Return the [X, Y] coordinate for the center point of the cell that contains the specified text.  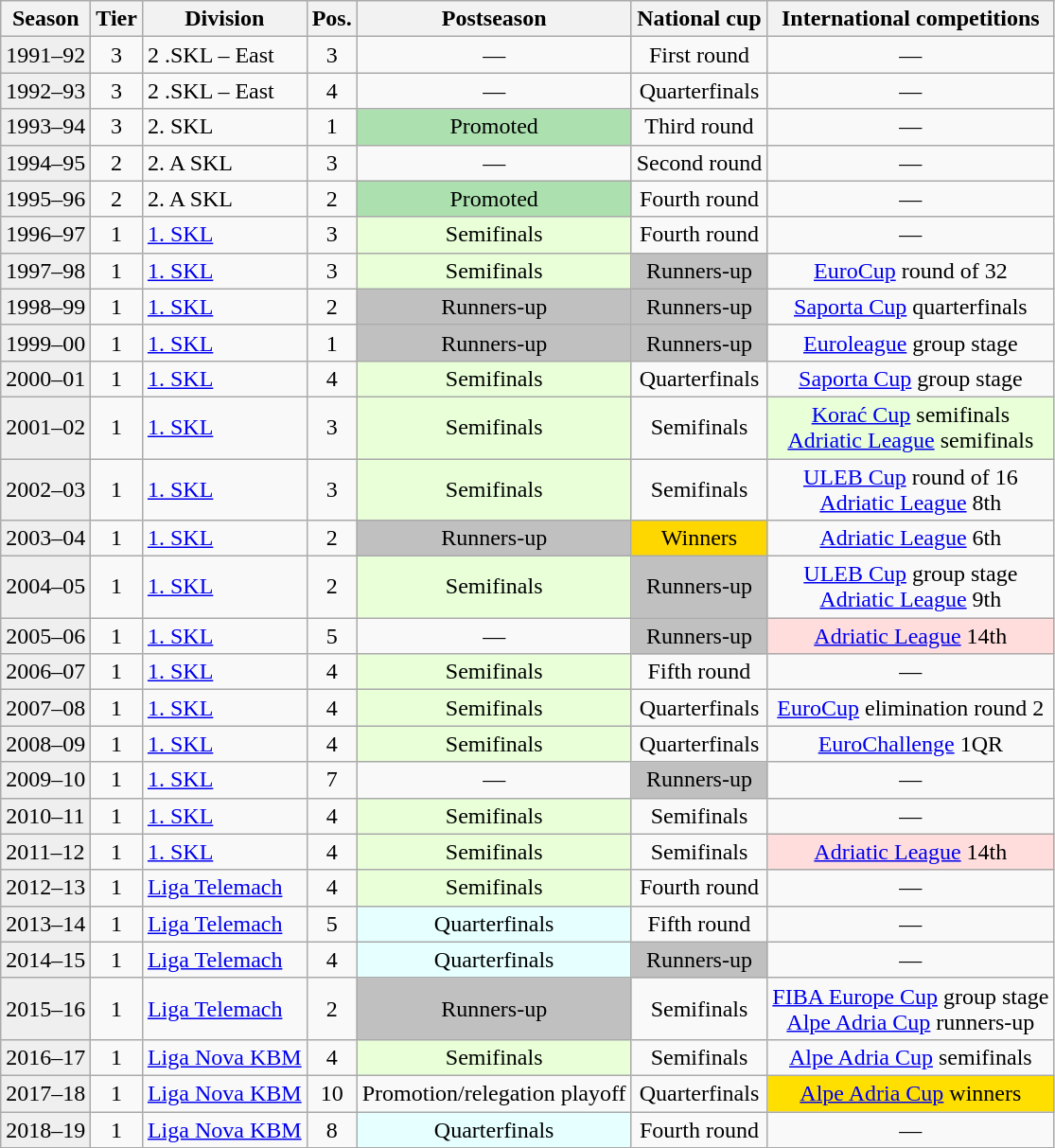
2013–14 [45, 924]
Saporta Cup group stage [910, 379]
2011–12 [45, 852]
Promotion/relegation playoff [494, 1093]
Adriatic League 6th [910, 539]
Second round [699, 163]
1994–95 [45, 163]
Saporta Cup quarterfinals [910, 307]
2000–01 [45, 379]
National cup [699, 19]
2. SKL [224, 127]
2008–09 [45, 744]
First round [699, 55]
1992–93 [45, 91]
Winners [699, 539]
1999–00 [45, 343]
Tier [117, 19]
Pos. [331, 19]
2007–08 [45, 708]
2001–02 [45, 428]
2010–11 [45, 816]
1991–92 [45, 55]
Alpe Adria Cup semifinals [910, 1057]
8 [331, 1129]
International competitions [910, 19]
1998–99 [45, 307]
1995–96 [45, 199]
10 [331, 1093]
ULEB Cup group stageAdriatic League 9th [910, 587]
2017–18 [45, 1093]
EuroChallenge 1QR [910, 744]
2014–15 [45, 960]
1997–98 [45, 271]
2003–04 [45, 539]
2016–17 [45, 1057]
2006–07 [45, 672]
Euroleague group stage [910, 343]
2009–10 [45, 780]
FIBA Europe Cup group stageAlpe Adria Cup runners-up [910, 1009]
Third round [699, 127]
2004–05 [45, 587]
EuroCup elimination round 2 [910, 708]
7 [331, 780]
Korać Cup semifinalsAdriatic League semifinals [910, 428]
2002–03 [45, 488]
EuroCup round of 32 [910, 271]
1996–97 [45, 235]
Postseason [494, 19]
2015–16 [45, 1009]
1993–94 [45, 127]
2018–19 [45, 1129]
2012–13 [45, 888]
2005–06 [45, 636]
Alpe Adria Cup winners [910, 1093]
ULEB Cup round of 16Adriatic League 8th [910, 488]
Season [45, 19]
Division [224, 19]
